Output the [x, y] coordinate of the center of the cell containing the given text.  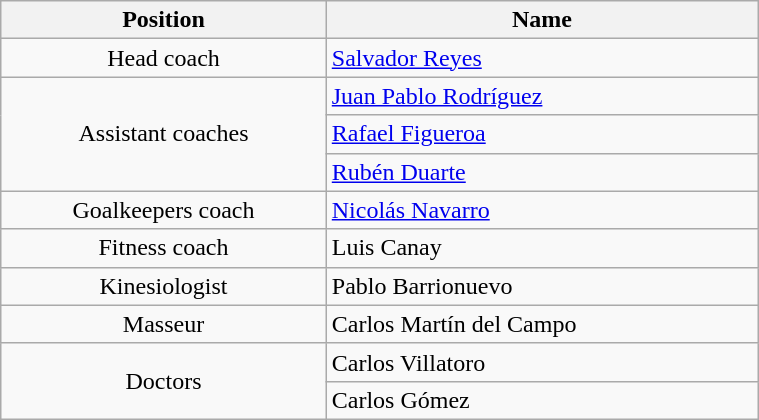
Rafael Figueroa [542, 134]
Pablo Barrionuevo [542, 286]
Name [542, 20]
Fitness coach [164, 248]
Doctors [164, 381]
Masseur [164, 324]
Head coach [164, 58]
Salvador Reyes [542, 58]
Assistant coaches [164, 134]
Rubén Duarte [542, 172]
Carlos Villatoro [542, 362]
Carlos Martín del Campo [542, 324]
Kinesiologist [164, 286]
Carlos Gómez [542, 400]
Luis Canay [542, 248]
Nicolás Navarro [542, 210]
Position [164, 20]
Juan Pablo Rodríguez [542, 96]
Goalkeepers coach [164, 210]
